Identify which cell holds the provided text, then report its (X, Y) central coordinate. 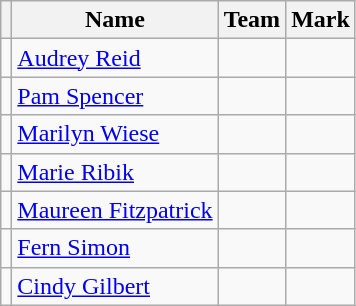
Fern Simon (115, 248)
Marilyn Wiese (115, 134)
Audrey Reid (115, 58)
Team (252, 20)
Cindy Gilbert (115, 286)
Marie Ribik (115, 172)
Pam Spencer (115, 96)
Name (115, 20)
Maureen Fitzpatrick (115, 210)
Mark (321, 20)
